From the cell containing the given text, extract its center point as [X, Y] coordinate. 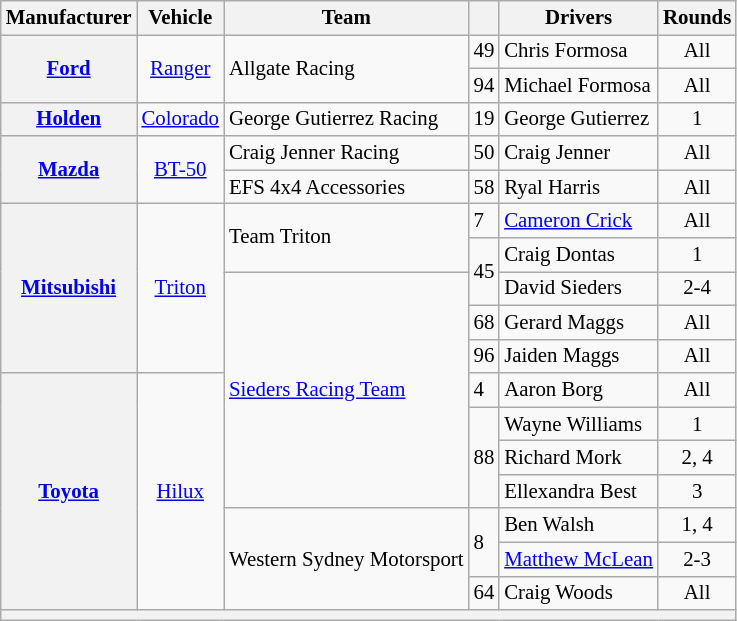
Chris Formosa [578, 51]
Mitsubishi [69, 288]
45 [484, 272]
Sieders Racing Team [346, 390]
Aaron Borg [578, 390]
96 [484, 356]
Craig Woods [578, 593]
Hilux [180, 492]
49 [484, 51]
Manufacturer [69, 18]
Team [346, 18]
Matthew McLean [578, 559]
19 [484, 119]
Jaiden Maggs [578, 356]
David Sieders [578, 288]
64 [484, 593]
Drivers [578, 18]
8 [484, 542]
Western Sydney Motorsport [346, 559]
Ranger [180, 68]
88 [484, 458]
Vehicle [180, 18]
2-3 [697, 559]
Ben Walsh [578, 525]
Michael Formosa [578, 85]
Rounds [697, 18]
Mazda [69, 170]
58 [484, 187]
Richard Mork [578, 458]
68 [484, 322]
Team Triton [346, 238]
94 [484, 85]
Wayne Williams [578, 424]
Allgate Racing [346, 68]
Ryal Harris [578, 187]
Gerard Maggs [578, 322]
BT-50 [180, 170]
Craig Dontas [578, 255]
Craig Jenner [578, 153]
Triton [180, 288]
Holden [69, 119]
Ford [69, 68]
George Gutierrez [578, 119]
3 [697, 491]
Cameron Crick [578, 221]
7 [484, 221]
Ellexandra Best [578, 491]
EFS 4x4 Accessories [346, 187]
4 [484, 390]
50 [484, 153]
George Gutierrez Racing [346, 119]
Craig Jenner Racing [346, 153]
1, 4 [697, 525]
2-4 [697, 288]
Colorado [180, 119]
Toyota [69, 492]
2, 4 [697, 458]
